From the cell containing the given text, extract its center point as [X, Y] coordinate. 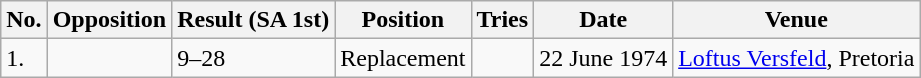
Opposition [109, 20]
No. [24, 20]
Venue [796, 20]
1. [24, 58]
22 June 1974 [604, 58]
Loftus Versfeld, Pretoria [796, 58]
9–28 [254, 58]
Tries [502, 20]
Date [604, 20]
Replacement [403, 58]
Position [403, 20]
Result (SA 1st) [254, 20]
